From the cell containing the given text, extract its center point as [X, Y] coordinate. 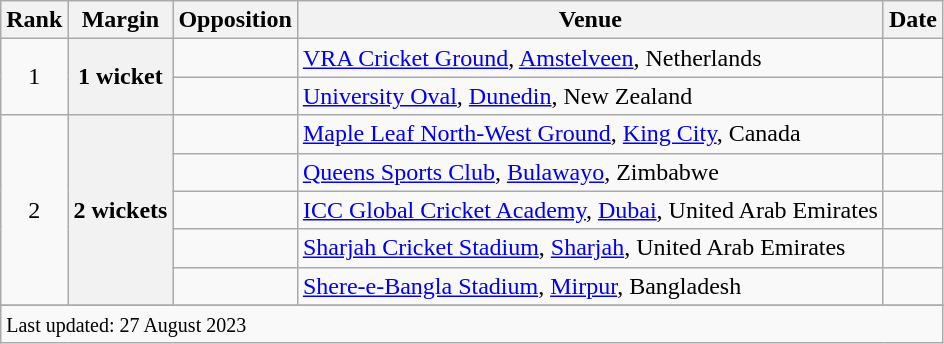
Rank [34, 20]
Shere-e-Bangla Stadium, Mirpur, Bangladesh [590, 286]
Date [912, 20]
1 [34, 77]
2 wickets [120, 210]
Maple Leaf North-West Ground, King City, Canada [590, 134]
VRA Cricket Ground, Amstelveen, Netherlands [590, 58]
1 wicket [120, 77]
Sharjah Cricket Stadium, Sharjah, United Arab Emirates [590, 248]
Last updated: 27 August 2023 [472, 324]
Queens Sports Club, Bulawayo, Zimbabwe [590, 172]
Margin [120, 20]
Venue [590, 20]
Opposition [235, 20]
University Oval, Dunedin, New Zealand [590, 96]
2 [34, 210]
ICC Global Cricket Academy, Dubai, United Arab Emirates [590, 210]
